Detect which cell encompasses the target text, then output its [X, Y] center coordinate. 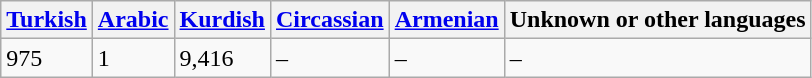
Kurdish [222, 20]
Turkish [47, 20]
Circassian [330, 20]
1 [133, 58]
975 [47, 58]
9,416 [222, 58]
Armenian [446, 20]
Arabic [133, 20]
Unknown or other languages [658, 20]
